Return the [x, y] coordinate for the center point of the cell that contains the specified text.  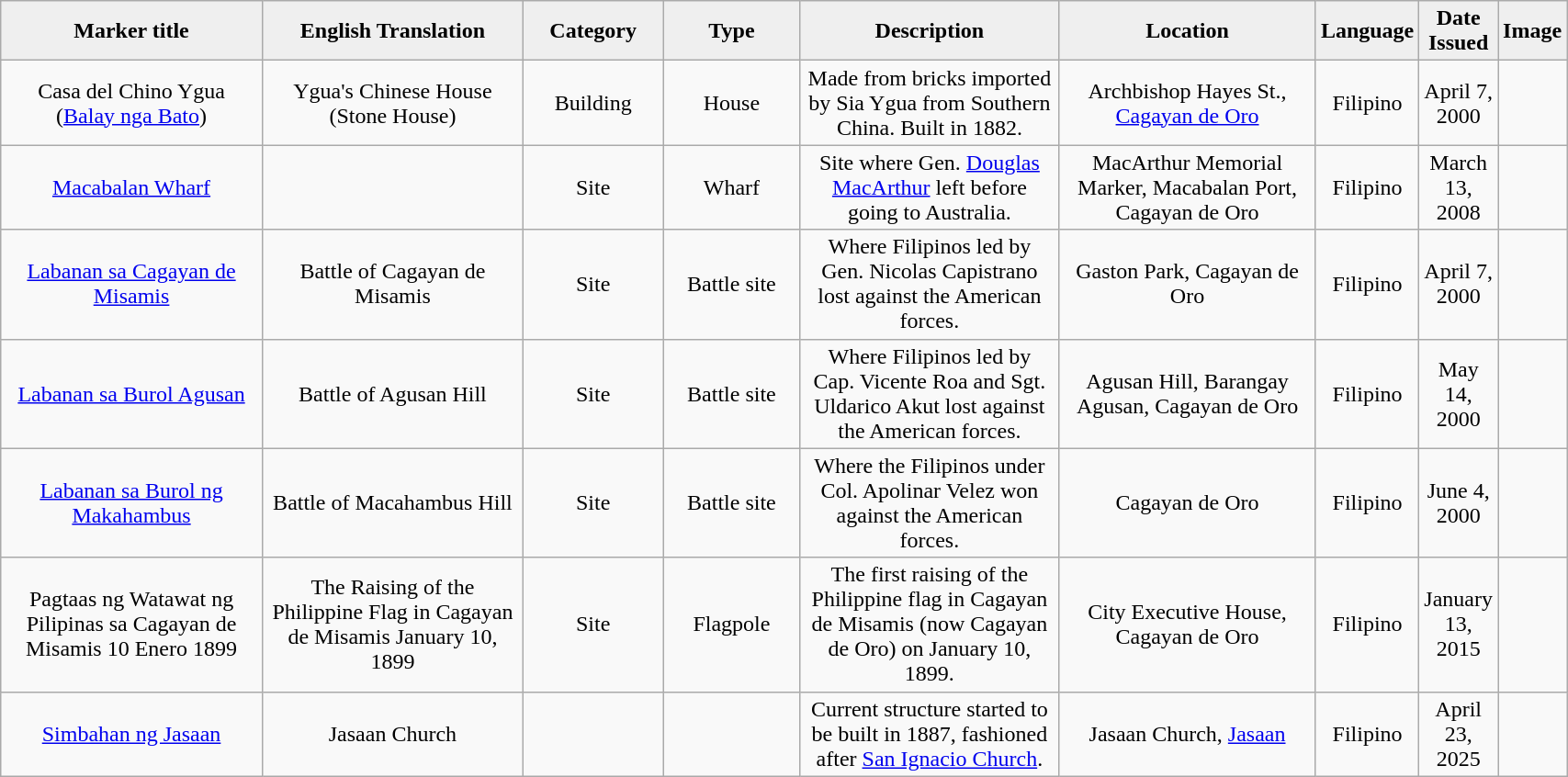
Macabalan Wharf [132, 187]
Jasaan Church [392, 734]
The first raising of the Philippine flag in Cagayan de Misamis (now Cagayan de Oro) on January 10, 1899. [930, 625]
Current structure started to be built in 1887, fashioned after San Ignacio Church. [930, 734]
Labanan sa Burol Agusan [132, 393]
Date Issued [1459, 31]
January 13, 2015 [1459, 625]
Category [593, 31]
Battle of Cagayan de Misamis [392, 285]
Where Filipinos led by Cap. Vicente Roa and Sgt. Uldarico Akut lost against the American forces. [930, 393]
Gaston Park, Cagayan de Oro [1188, 285]
Description [930, 31]
Flagpole [731, 625]
Ygua's Chinese House(Stone House) [392, 103]
Site where Gen. Douglas MacArthur left before going to Australia. [930, 187]
Cagayan de Oro [1188, 503]
Battle of Macahambus Hill [392, 503]
Wharf [731, 187]
English Translation [392, 31]
Location [1188, 31]
Casa del Chino Ygua (Balay nga Bato) [132, 103]
MacArthur Memorial Marker, Macabalan Port, Cagayan de Oro [1188, 187]
Building [593, 103]
Archbishop Hayes St., Cagayan de Oro [1188, 103]
House [731, 103]
Image [1532, 31]
April 23, 2025 [1459, 734]
Marker title [132, 31]
City Executive House, Cagayan de Oro [1188, 625]
The Raising of the Philippine Flag in Cagayan de Misamis January 10, 1899 [392, 625]
Jasaan Church, Jasaan [1188, 734]
Pagtaas ng Watawat ng Pilipinas sa Cagayan de Misamis 10 Enero 1899 [132, 625]
Simbahan ng Jasaan [132, 734]
Agusan Hill, Barangay Agusan, Cagayan de Oro [1188, 393]
Type [731, 31]
Made from bricks imported by Sia Ygua from Southern China. Built in 1882. [930, 103]
Where Filipinos led by Gen. Nicolas Capistrano lost against the American forces. [930, 285]
Where the Filipinos under Col. Apolinar Velez won against the American forces. [930, 503]
May 14, 2000 [1459, 393]
June 4, 2000 [1459, 503]
March 13, 2008 [1459, 187]
Labanan sa Burol ng Makahambus [132, 503]
Battle of Agusan Hill [392, 393]
Language [1367, 31]
Labanan sa Cagayan de Misamis [132, 285]
